Return the [x, y] coordinate for the center point of the cell that contains the specified text.  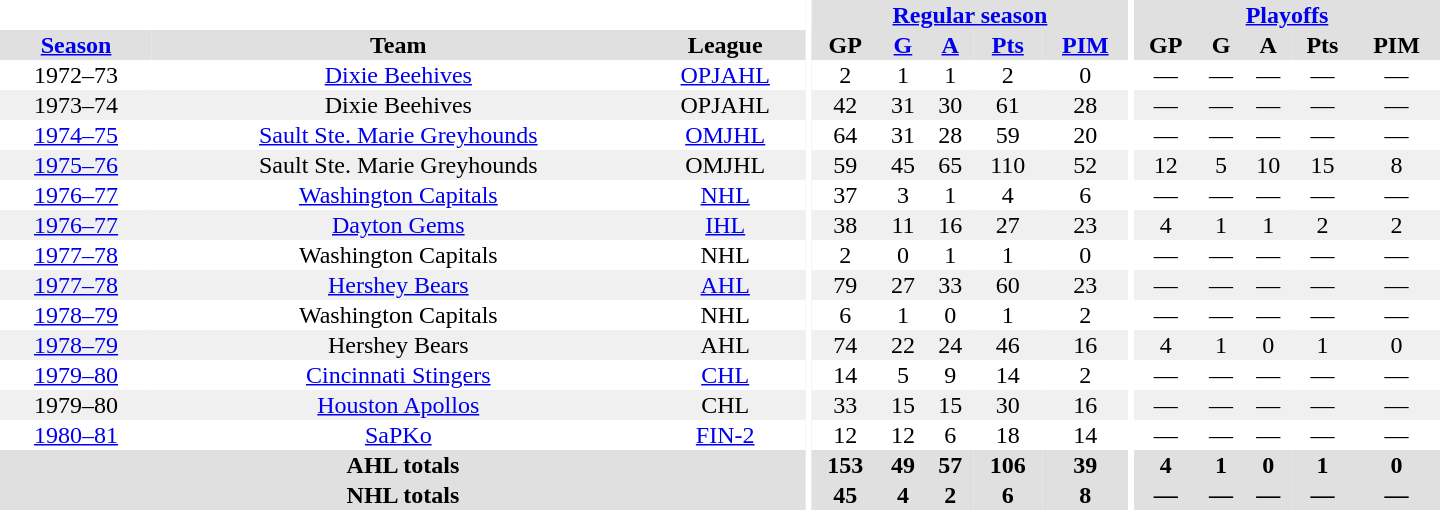
1972–73 [76, 75]
AHL totals [403, 465]
Regular season [970, 15]
Playoffs [1287, 15]
57 [950, 465]
League [724, 45]
Cincinnati Stingers [398, 375]
74 [845, 345]
Team [398, 45]
SaPKo [398, 435]
1974–75 [76, 135]
106 [1008, 465]
46 [1008, 345]
NHL totals [403, 495]
10 [1268, 165]
18 [1008, 435]
61 [1008, 105]
42 [845, 105]
39 [1086, 465]
FIN-2 [724, 435]
153 [845, 465]
110 [1008, 165]
22 [902, 345]
52 [1086, 165]
38 [845, 225]
Dayton Gems [398, 225]
1975–76 [76, 165]
64 [845, 135]
60 [1008, 285]
65 [950, 165]
Houston Apollos [398, 405]
79 [845, 285]
49 [902, 465]
20 [1086, 135]
24 [950, 345]
9 [950, 375]
3 [902, 195]
37 [845, 195]
1973–74 [76, 105]
1980–81 [76, 435]
IHL [724, 225]
11 [902, 225]
Season [76, 45]
